Output the [x, y] coordinate of the center of the cell containing the given text.  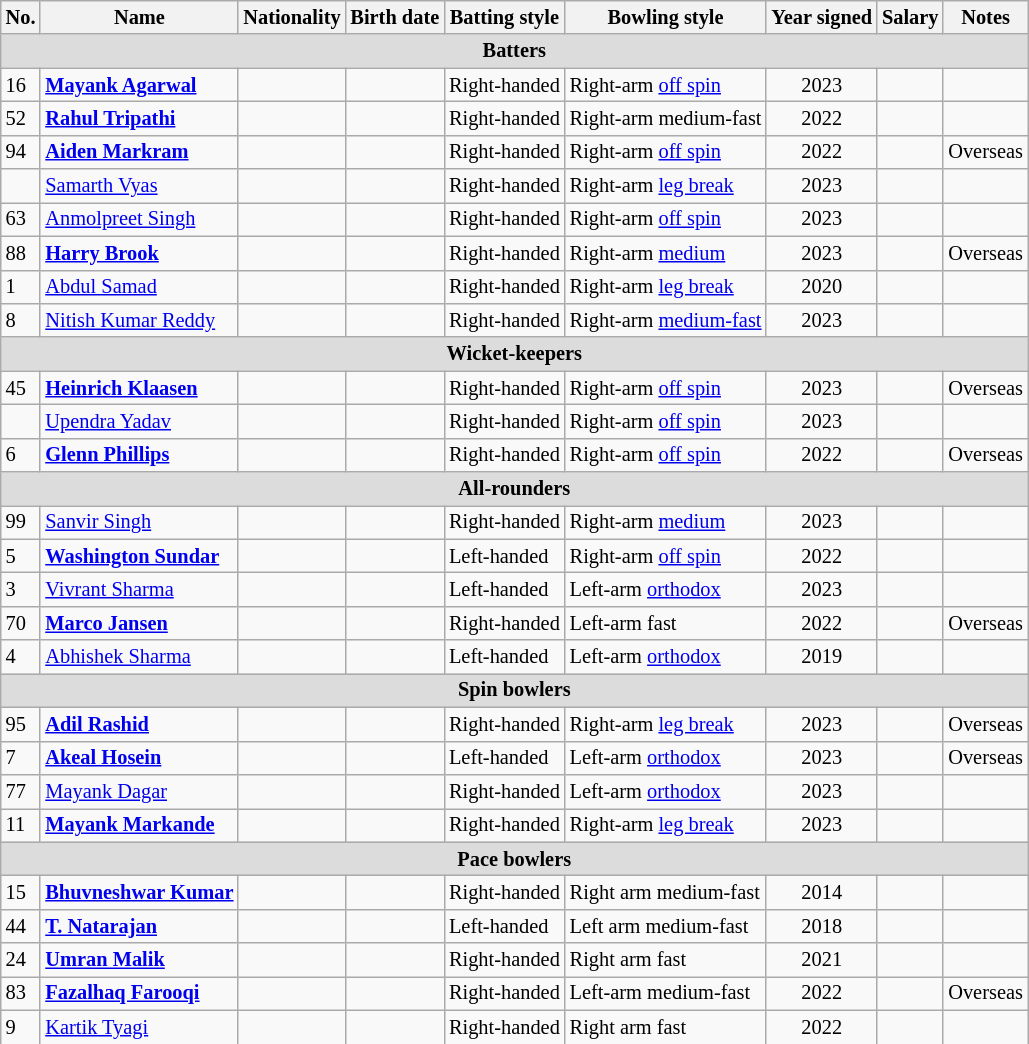
Kartik Tyagi [139, 1027]
Right arm medium-fast [666, 892]
Mayank Agarwal [139, 85]
Marco Jansen [139, 623]
24 [21, 960]
Birth date [394, 17]
88 [21, 253]
95 [21, 724]
Salary [910, 17]
7 [21, 758]
Mayank Markande [139, 825]
44 [21, 926]
Glenn Phillips [139, 455]
8 [21, 320]
Wicket-keepers [514, 354]
Akeal Hosein [139, 758]
Abhishek Sharma [139, 657]
63 [21, 219]
Abdul Samad [139, 287]
Spin bowlers [514, 690]
6 [21, 455]
2021 [822, 960]
4 [21, 657]
1 [21, 287]
70 [21, 623]
Sanvir Singh [139, 522]
15 [21, 892]
Left arm medium-fast [666, 926]
No. [21, 17]
Bhuvneshwar Kumar [139, 892]
2014 [822, 892]
Umran Malik [139, 960]
2020 [822, 287]
Mayank Dagar [139, 791]
Washington Sundar [139, 556]
Batters [514, 51]
Left-arm fast [666, 623]
83 [21, 993]
Name [139, 17]
52 [21, 118]
Notes [985, 17]
Batting style [504, 17]
Nitish Kumar Reddy [139, 320]
Adil Rashid [139, 724]
Nationality [292, 17]
Upendra Yadav [139, 421]
11 [21, 825]
77 [21, 791]
2019 [822, 657]
2018 [822, 926]
Anmolpreet Singh [139, 219]
9 [21, 1027]
Harry Brook [139, 253]
Year signed [822, 17]
Bowling style [666, 17]
Heinrich Klaasen [139, 388]
Rahul Tripathi [139, 118]
Fazalhaq Farooqi [139, 993]
Samarth Vyas [139, 186]
99 [21, 522]
T. Natarajan [139, 926]
45 [21, 388]
3 [21, 589]
Vivrant Sharma [139, 589]
Left-arm medium-fast [666, 993]
16 [21, 85]
All-rounders [514, 489]
94 [21, 152]
Pace bowlers [514, 859]
5 [21, 556]
Aiden Markram [139, 152]
